From the cell containing the given text, extract its center point as (X, Y) coordinate. 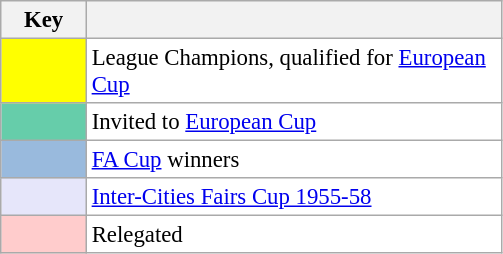
Relegated (294, 235)
Invited to European Cup (294, 122)
FA Cup winners (294, 160)
League Champions, qualified for European Cup (294, 72)
Inter-Cities Fairs Cup 1955-58 (294, 197)
Key (44, 20)
